For the text-containing cell, return its midpoint in (X, Y) coordinate format. 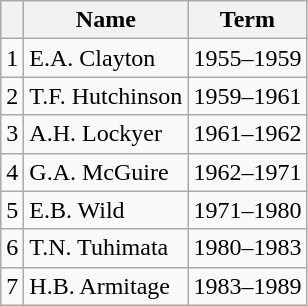
1955–1959 (248, 58)
4 (12, 172)
1959–1961 (248, 96)
T.F. Hutchinson (106, 96)
H.B. Armitage (106, 286)
E.B. Wild (106, 210)
Term (248, 20)
1971–1980 (248, 210)
1 (12, 58)
3 (12, 134)
6 (12, 248)
A.H. Lockyer (106, 134)
1962–1971 (248, 172)
2 (12, 96)
7 (12, 286)
Name (106, 20)
1983–1989 (248, 286)
1980–1983 (248, 248)
1961–1962 (248, 134)
5 (12, 210)
T.N. Tuhimata (106, 248)
G.A. McGuire (106, 172)
E.A. Clayton (106, 58)
